Locate the cell with the specified text and output its (x, y) center coordinate. 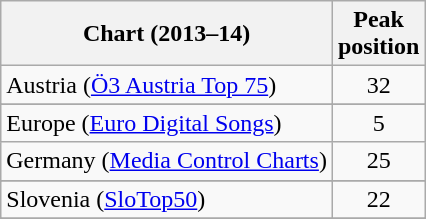
Chart (2013–14) (167, 34)
25 (378, 161)
5 (378, 123)
Austria (Ö3 Austria Top 75) (167, 85)
Slovenia (SloTop50) (167, 199)
32 (378, 85)
Germany (Media Control Charts) (167, 161)
22 (378, 199)
Europe (Euro Digital Songs) (167, 123)
Peakposition (378, 34)
